Identify which cell holds the provided text, then report its (X, Y) central coordinate. 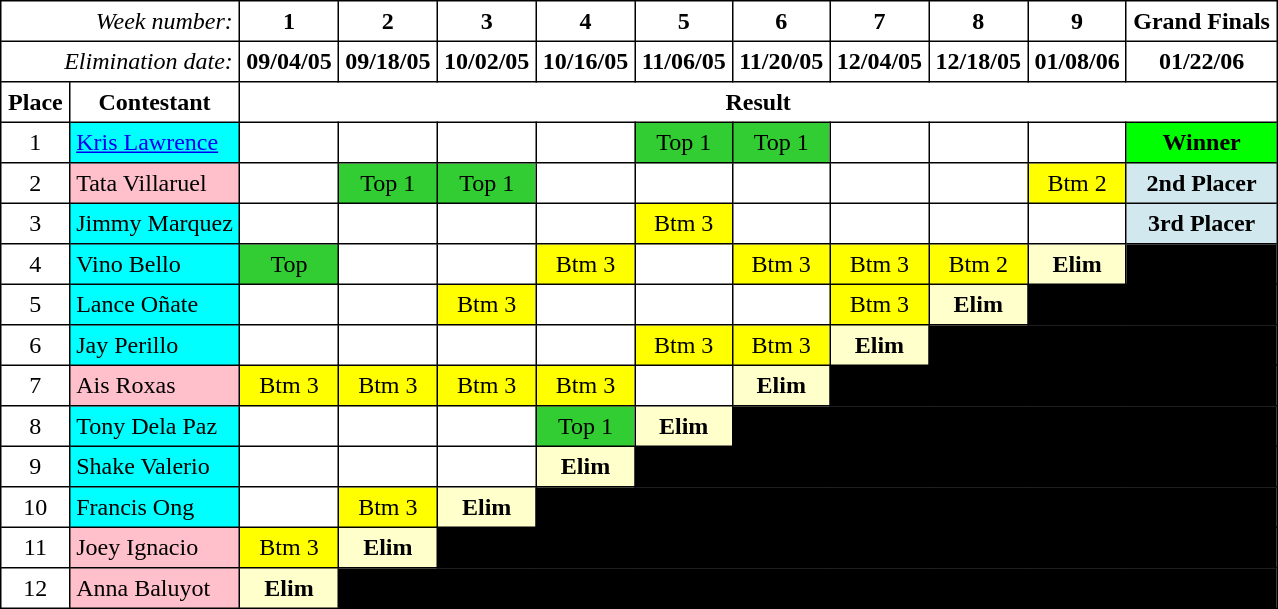
Joey Ignacio (154, 547)
Anna Baluyot (154, 588)
Winner (1201, 142)
3rd Placer (1201, 223)
Tata Villaruel (154, 183)
Result (758, 102)
12/04/05 (880, 61)
11/06/05 (684, 61)
12/18/05 (978, 61)
Lance Oñate (154, 304)
11 (35, 547)
Elimination date: (120, 61)
Jay Perillo (154, 345)
Ais Roxas (154, 385)
12 (35, 588)
Place (35, 102)
Top (290, 264)
Vino Bello (154, 264)
01/22/06 (1201, 61)
Tony Dela Paz (154, 426)
09/18/05 (388, 61)
10 (35, 507)
Contestant (154, 102)
10/16/05 (586, 61)
Kris Lawrence (154, 142)
2nd Placer (1201, 183)
Francis Ong (154, 507)
01/08/06 (1078, 61)
09/04/05 (290, 61)
10/02/05 (486, 61)
Shake Valerio (154, 466)
Jimmy Marquez (154, 223)
11/20/05 (781, 61)
Grand Finals (1201, 21)
Week number: (120, 21)
